From the cell containing the given text, extract its center point as (X, Y) coordinate. 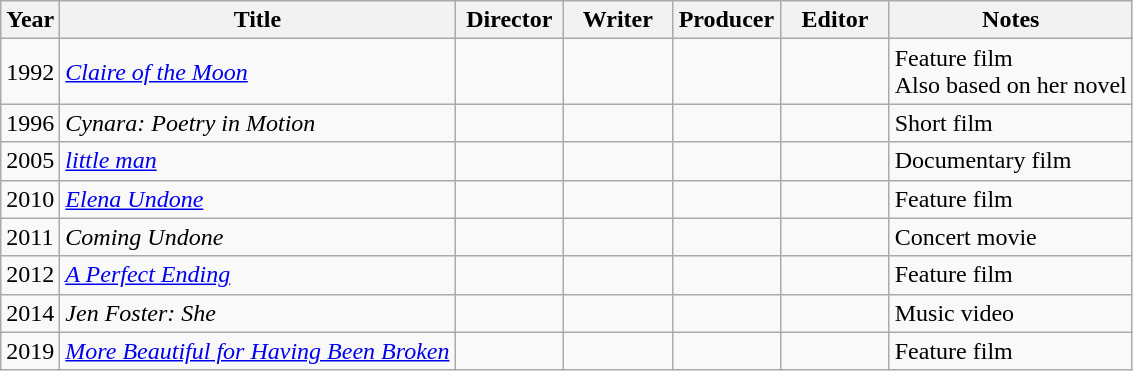
Producer (726, 20)
Concert movie (1010, 237)
2010 (30, 199)
Feature filmAlso based on her novel (1010, 72)
Short film (1010, 123)
Claire of the Moon (258, 72)
little man (258, 161)
Year (30, 20)
1996 (30, 123)
2014 (30, 313)
Editor (836, 20)
Documentary film (1010, 161)
1992 (30, 72)
Director (510, 20)
Title (258, 20)
Cynara: Poetry in Motion (258, 123)
More Beautiful for Having Been Broken (258, 351)
2011 (30, 237)
Elena Undone (258, 199)
Writer (618, 20)
2005 (30, 161)
Coming Undone (258, 237)
Music video (1010, 313)
2012 (30, 275)
A Perfect Ending (258, 275)
Notes (1010, 20)
2019 (30, 351)
Jen Foster: She (258, 313)
